Provide the (X, Y) coordinate of the cell's center where the given text is located.  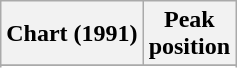
Peakposition (189, 34)
Chart (1991) (72, 34)
